Find where the given text appears and provide that cell's center as (x, y) coordinate. 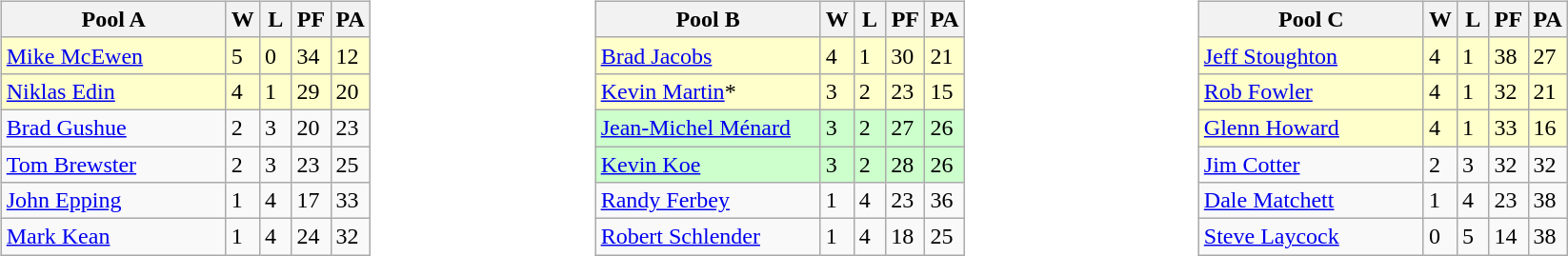
34 (311, 55)
Randy Ferbey (708, 201)
Mike McEwen (113, 55)
Glenn Howard (1311, 128)
Robert Schlender (708, 237)
16 (1547, 128)
Niklas Edin (113, 91)
Pool A (113, 19)
Kevin Koe (708, 165)
29 (311, 91)
18 (905, 237)
Brad Jacobs (708, 55)
Steve Laycock (1311, 237)
John Epping (113, 201)
30 (905, 55)
Brad Gushue (113, 128)
Jeff Stoughton (1311, 55)
Tom Brewster (113, 165)
24 (311, 237)
12 (351, 55)
Pool B (708, 19)
Kevin Martin* (708, 91)
Pool C (1311, 19)
Jim Cotter (1311, 165)
Dale Matchett (1311, 201)
Rob Fowler (1311, 91)
Jean-Michel Ménard (708, 128)
36 (945, 201)
28 (905, 165)
17 (311, 201)
14 (1509, 237)
Mark Kean (113, 237)
15 (945, 91)
